Determine the [X, Y] coordinate at the center of the cell enclosing the given text.  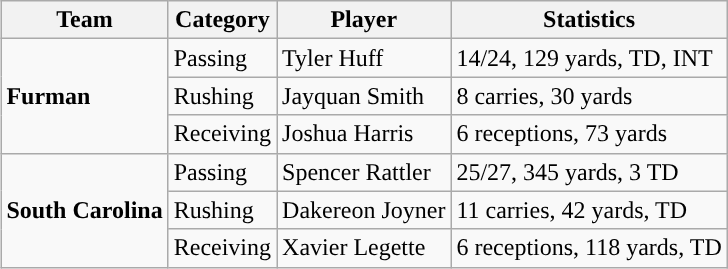
Joshua Harris [364, 134]
8 carries, 30 yards [589, 96]
Tyler Huff [364, 58]
Player [364, 20]
25/27, 345 yards, 3 TD [589, 172]
Statistics [589, 20]
14/24, 129 yards, TD, INT [589, 58]
6 receptions, 73 yards [589, 134]
South Carolina [84, 210]
Spencer Rattler [364, 172]
6 receptions, 118 yards, TD [589, 248]
Xavier Legette [364, 248]
Team [84, 20]
Furman [84, 96]
Category [222, 20]
11 carries, 42 yards, TD [589, 210]
Dakereon Joyner [364, 210]
Jayquan Smith [364, 96]
